Identify which cell holds the provided text, then report its [X, Y] central coordinate. 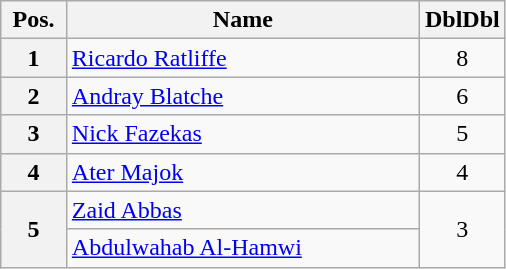
2 [34, 96]
Pos. [34, 20]
Abdulwahab Al-Hamwi [242, 248]
6 [462, 96]
Ater Majok [242, 172]
Ricardo Ratliffe [242, 58]
DblDbl [462, 20]
Name [242, 20]
Nick Fazekas [242, 134]
8 [462, 58]
Zaid Abbas [242, 210]
1 [34, 58]
Andray Blatche [242, 96]
